Locate the cell with the specified text and output its (x, y) center coordinate. 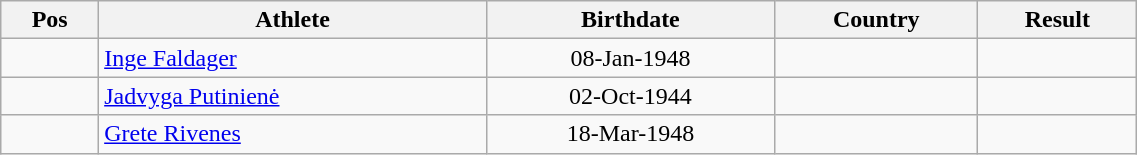
02-Oct-1944 (630, 96)
Result (1058, 20)
Country (876, 20)
Jadvyga Putinienė (293, 96)
Athlete (293, 20)
Grete Rivenes (293, 134)
Inge Faldager (293, 58)
Pos (50, 20)
08-Jan-1948 (630, 58)
18-Mar-1948 (630, 134)
Birthdate (630, 20)
